Output the (X, Y) coordinate of the center of the cell containing the given text.  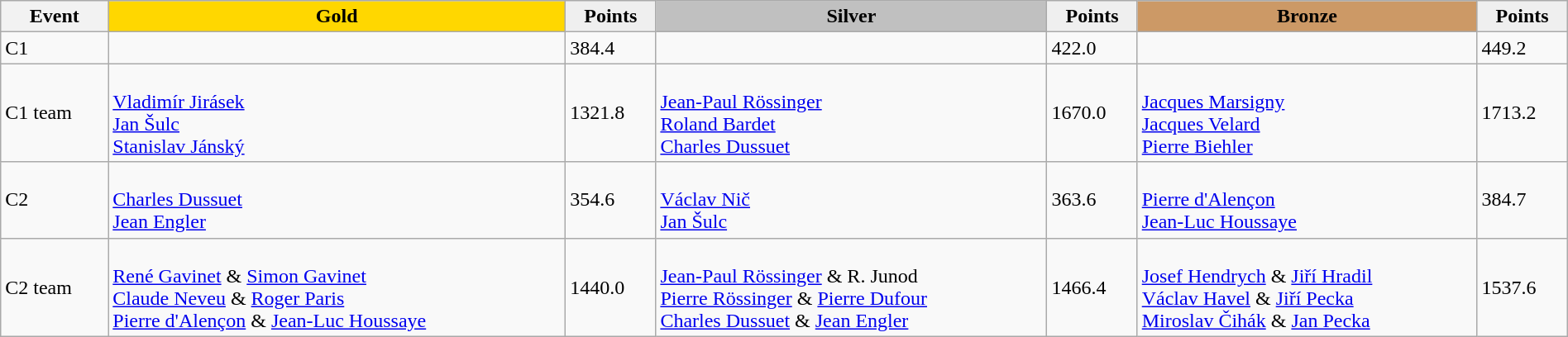
Jean-Paul Rössinger & R. JunodPierre Rössinger & Pierre DufourCharles Dussuet & Jean Engler (852, 287)
Vladimír JirásekJan ŠulcStanislav Jánský (337, 112)
1440.0 (610, 287)
Jacques MarsignyJacques VelardPierre Biehler (1307, 112)
1466.4 (1092, 287)
384.7 (1522, 200)
363.6 (1092, 200)
1670.0 (1092, 112)
384.4 (610, 48)
C1 team (55, 112)
422.0 (1092, 48)
449.2 (1522, 48)
Bronze (1307, 17)
1713.2 (1522, 112)
Gold (337, 17)
Charles DussuetJean Engler (337, 200)
C2 team (55, 287)
Pierre d'AlençonJean-Luc Houssaye (1307, 200)
C2 (55, 200)
Jean-Paul RössingerRoland BardetCharles Dussuet (852, 112)
Event (55, 17)
Václav NičJan Šulc (852, 200)
1537.6 (1522, 287)
René Gavinet & Simon GavinetClaude Neveu & Roger ParisPierre d'Alençon & Jean-Luc Houssaye (337, 287)
Josef Hendrych & Jiří HradilVáclav Havel & Jiří PeckaMiroslav Čihák & Jan Pecka (1307, 287)
Silver (852, 17)
C1 (55, 48)
1321.8 (610, 112)
354.6 (610, 200)
